From the cell containing the given text, extract its center point as [X, Y] coordinate. 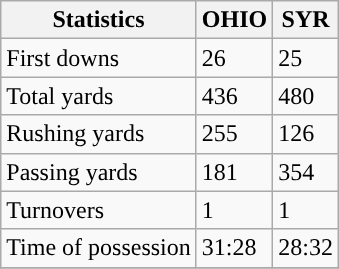
126 [306, 134]
31:28 [234, 248]
First downs [99, 58]
480 [306, 96]
OHIO [234, 20]
25 [306, 58]
Total yards [99, 96]
Statistics [99, 20]
354 [306, 172]
28:32 [306, 248]
255 [234, 134]
Rushing yards [99, 134]
SYR [306, 20]
Passing yards [99, 172]
26 [234, 58]
Time of possession [99, 248]
181 [234, 172]
Turnovers [99, 210]
436 [234, 96]
